From the cell containing the given text, extract its center point as (X, Y) coordinate. 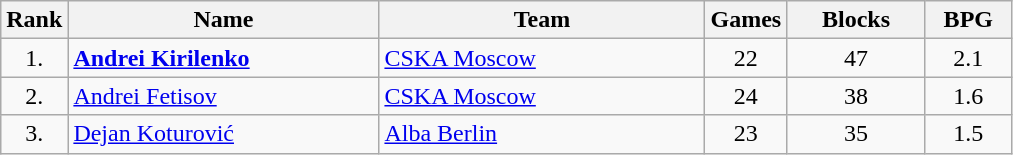
BPG (968, 20)
Blocks (856, 20)
24 (746, 96)
Team (542, 20)
1.5 (968, 134)
Andrei Kirilenko (224, 58)
1.6 (968, 96)
Name (224, 20)
Dejan Koturović (224, 134)
Games (746, 20)
Alba Berlin (542, 134)
38 (856, 96)
3. (34, 134)
Andrei Fetisov (224, 96)
35 (856, 134)
2. (34, 96)
Rank (34, 20)
2.1 (968, 58)
1. (34, 58)
23 (746, 134)
22 (746, 58)
47 (856, 58)
